Return the [x, y] coordinate for the center point of the cell that contains the specified text.  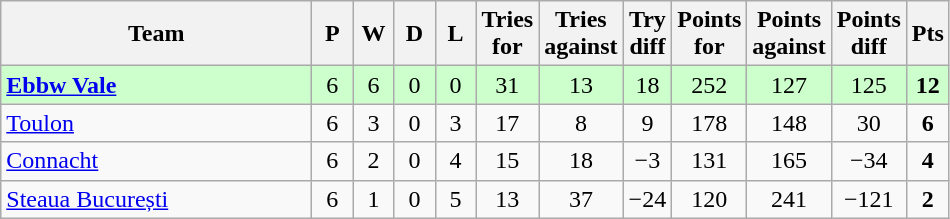
Pts [928, 34]
252 [710, 85]
L [456, 34]
Tries against [581, 34]
P [332, 34]
Points against [789, 34]
178 [710, 123]
120 [710, 199]
148 [789, 123]
127 [789, 85]
17 [508, 123]
37 [581, 199]
125 [868, 85]
30 [868, 123]
Toulon [156, 123]
131 [710, 161]
8 [581, 123]
Points diff [868, 34]
9 [648, 123]
−3 [648, 161]
Points for [710, 34]
D [414, 34]
−34 [868, 161]
Steaua București [156, 199]
Team [156, 34]
Ebbw Vale [156, 85]
Connacht [156, 161]
W [374, 34]
12 [928, 85]
Try diff [648, 34]
165 [789, 161]
−121 [868, 199]
Tries for [508, 34]
15 [508, 161]
241 [789, 199]
31 [508, 85]
5 [456, 199]
−24 [648, 199]
1 [374, 199]
